Extract the (X, Y) coordinate from the center of the cell holding the provided text.  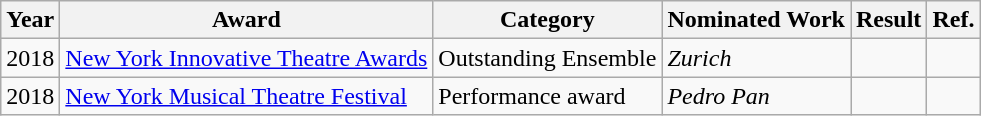
Outstanding Ensemble (548, 58)
Year (30, 20)
New York Musical Theatre Festival (246, 96)
Result (888, 20)
Ref. (954, 20)
Nominated Work (756, 20)
New York Innovative Theatre Awards (246, 58)
Award (246, 20)
Performance award (548, 96)
Zurich (756, 58)
Category (548, 20)
Pedro Pan (756, 96)
